Scan for the cell matching the given text and deliver its [X, Y] coordinate at center. 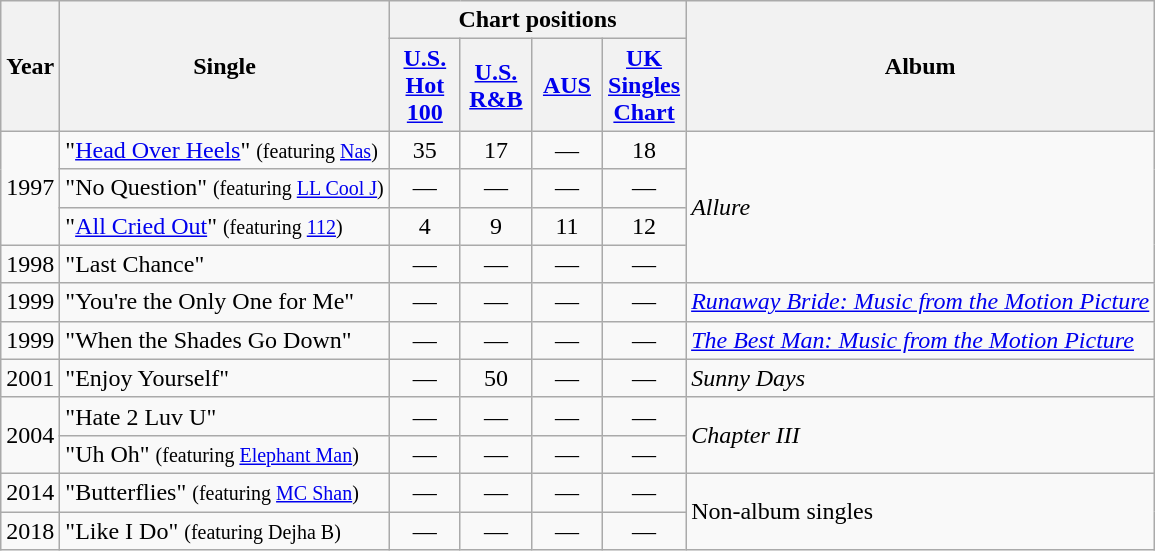
The Best Man: Music from the Motion Picture [920, 340]
U.S. R&B [496, 85]
Year [30, 66]
"Head Over Heels" (featuring Nas) [225, 150]
"You're the Only One for Me" [225, 302]
"Butterflies" (featuring MC Shan) [225, 492]
12 [644, 226]
2004 [30, 435]
50 [496, 378]
"Enjoy Yourself" [225, 378]
11 [566, 226]
Allure [920, 207]
2018 [30, 531]
17 [496, 150]
Chapter III [920, 435]
Sunny Days [920, 378]
U.S. Hot 100 [424, 85]
Runaway Bride: Music from the Motion Picture [920, 302]
1998 [30, 264]
9 [496, 226]
Single [225, 66]
Chart positions [537, 20]
"Hate 2 Luv U" [225, 416]
"No Question" (featuring LL Cool J) [225, 188]
UK Singles Chart [644, 85]
18 [644, 150]
Album [920, 66]
Non-album singles [920, 511]
1997 [30, 188]
2014 [30, 492]
35 [424, 150]
AUS [566, 85]
"Last Chance" [225, 264]
"All Cried Out" (featuring 112) [225, 226]
"Like I Do" (featuring Dejha B) [225, 531]
"Uh Oh" (featuring Elephant Man) [225, 454]
2001 [30, 378]
4 [424, 226]
"When the Shades Go Down" [225, 340]
